From the cell containing the given text, extract its center point as (x, y) coordinate. 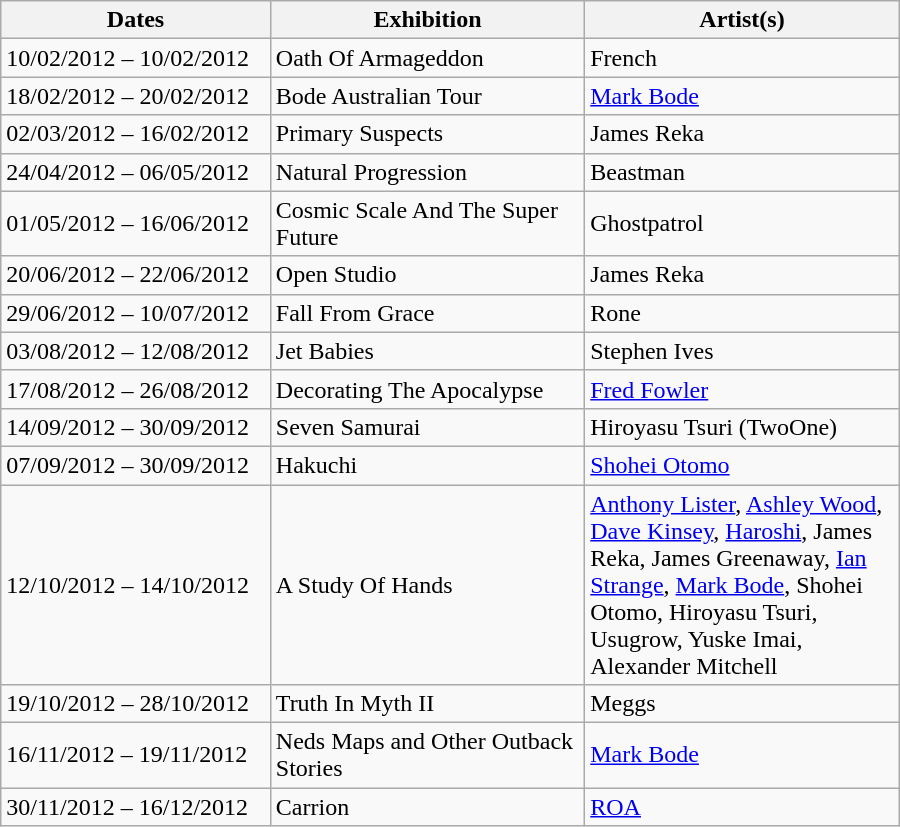
Cosmic Scale And The Super Future (427, 224)
Seven Samurai (427, 427)
Oath Of Armageddon (427, 58)
Truth In Myth II (427, 704)
17/08/2012 – 26/08/2012 (136, 389)
Exhibition (427, 20)
03/08/2012 – 12/08/2012 (136, 351)
16/11/2012 – 19/11/2012 (136, 756)
19/10/2012 – 28/10/2012 (136, 704)
18/02/2012 – 20/02/2012 (136, 96)
Beastman (742, 172)
Artist(s) (742, 20)
Shohei Otomo (742, 465)
ROA (742, 807)
Bode Australian Tour (427, 96)
02/03/2012 – 16/02/2012 (136, 134)
24/04/2012 – 06/05/2012 (136, 172)
14/09/2012 – 30/09/2012 (136, 427)
29/06/2012 – 10/07/2012 (136, 313)
A Study Of Hands (427, 584)
French (742, 58)
01/05/2012 – 16/06/2012 (136, 224)
Decorating The Apocalypse (427, 389)
Fall From Grace (427, 313)
07/09/2012 – 30/09/2012 (136, 465)
Ghostpatrol (742, 224)
Carrion (427, 807)
Jet Babies (427, 351)
Meggs (742, 704)
Dates (136, 20)
10/02/2012 – 10/02/2012 (136, 58)
Open Studio (427, 275)
Primary Suspects (427, 134)
30/11/2012 – 16/12/2012 (136, 807)
Rone (742, 313)
20/06/2012 – 22/06/2012 (136, 275)
Natural Progression (427, 172)
12/10/2012 – 14/10/2012 (136, 584)
Fred Fowler (742, 389)
Stephen Ives (742, 351)
Hakuchi (427, 465)
Neds Maps and Other Outback Stories (427, 756)
Hiroyasu Tsuri (TwoOne) (742, 427)
